Determine the (x, y) coordinate at the center of the cell enclosing the given text.  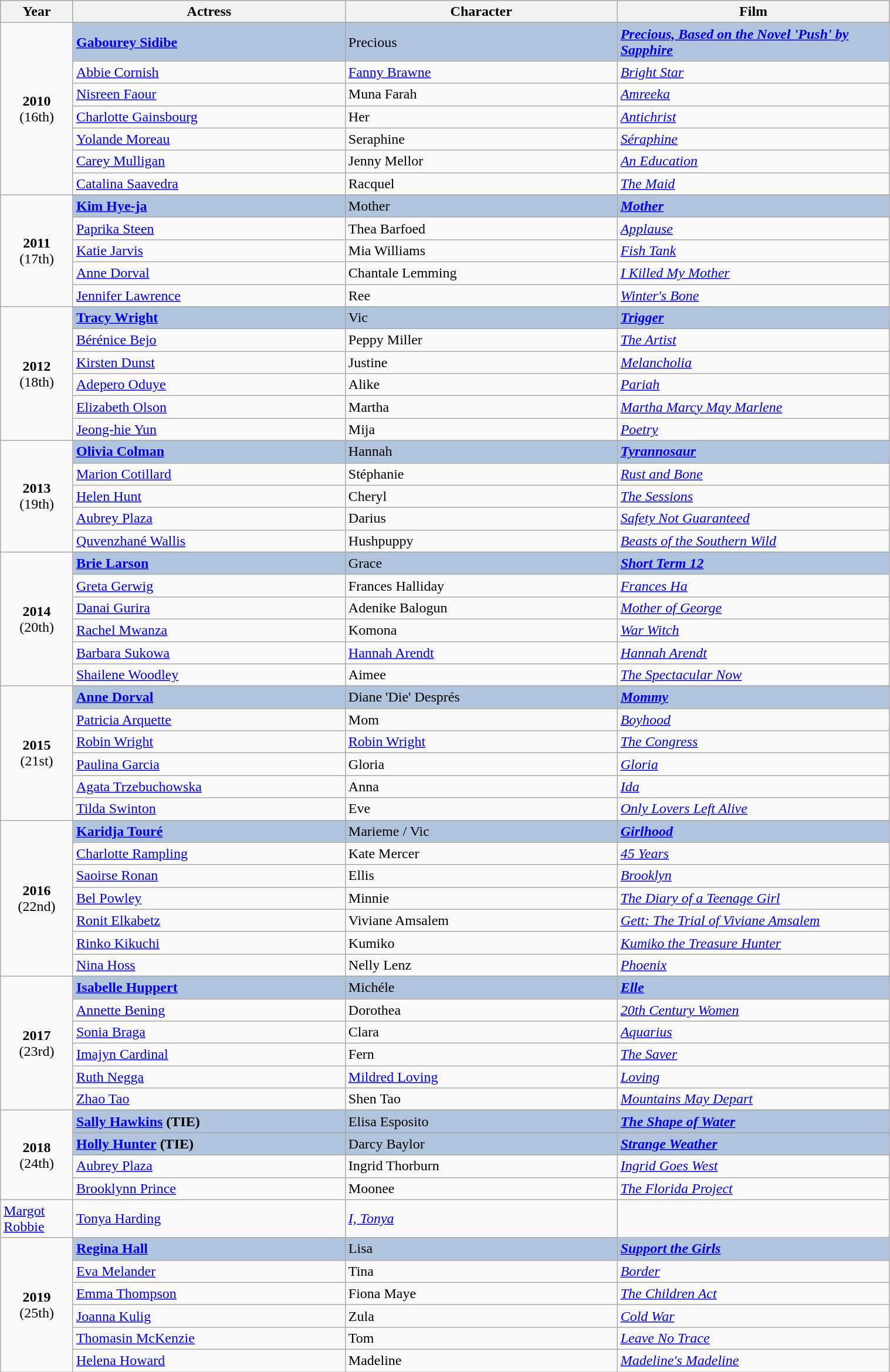
Strange Weather (753, 1144)
Tom (481, 1338)
Kumiko (481, 943)
Isabelle Huppert (209, 987)
2011(17th) (37, 250)
Mildred Loving (481, 1077)
Fanny Brawne (481, 72)
Imajyn Cardinal (209, 1055)
Kirsten Dunst (209, 363)
Racquel (481, 184)
Eve (481, 809)
Stéphanie (481, 474)
Poetry (753, 429)
Only Lovers Left Alive (753, 809)
Gett: The Trial of Viviane Amsalem (753, 920)
Adenike Balogun (481, 608)
2018(24th) (37, 1155)
Melancholia (753, 363)
Lisa (481, 1249)
Hannah (481, 452)
Eva Melander (209, 1271)
Minnie (481, 898)
Elisa Esposito (481, 1122)
Shen Tao (481, 1099)
War Witch (753, 630)
Saoirse Ronan (209, 876)
2013(19th) (37, 496)
Short Term 12 (753, 563)
Precious, Based on the Novel 'Push' by Sapphire (753, 42)
An Education (753, 161)
Actress (209, 12)
Sally Hawkins (TIE) (209, 1122)
Madeline (481, 1360)
Frances Halliday (481, 585)
Abbie Cornish (209, 72)
2019(25th) (37, 1305)
Rust and Bone (753, 474)
Nina Hoss (209, 965)
Greta Gerwig (209, 585)
Safety Not Guaranteed (753, 519)
Mia Williams (481, 250)
Cheryl (481, 496)
Mountains May Depart (753, 1099)
Margot Robbie (37, 1219)
Brie Larson (209, 563)
Brooklynn Prince (209, 1188)
Aquarius (753, 1032)
Aimee (481, 675)
Adepero Oduye (209, 385)
45 Years (753, 853)
Ida (753, 787)
Bright Star (753, 72)
Film (753, 12)
Tilda Swinton (209, 809)
Karidja Touré (209, 831)
Ingrid Thorburn (481, 1166)
Support the Girls (753, 1249)
Tina (481, 1271)
Thomasin McKenzie (209, 1338)
Jennifer Lawrence (209, 295)
Pariah (753, 385)
Marion Cotillard (209, 474)
The Maid (753, 184)
The Children Act (753, 1293)
The Florida Project (753, 1188)
Annette Bening (209, 1009)
Charlotte Gainsbourg (209, 117)
Komona (481, 630)
Darius (481, 519)
Diane 'Die' Després (481, 697)
The Saver (753, 1055)
Tonya Harding (209, 1219)
Emma Thompson (209, 1293)
Her (481, 117)
Viviane Amsalem (481, 920)
Fish Tank (753, 250)
Paprika Steen (209, 228)
Mija (481, 429)
Character (481, 12)
Regina Hall (209, 1249)
2017(23rd) (37, 1043)
Frances Ha (753, 585)
Zula (481, 1316)
Elle (753, 987)
I, Tonya (481, 1219)
Quvenzhané Wallis (209, 541)
Helen Hunt (209, 496)
Peppy Miller (481, 340)
Elizabeth Olson (209, 407)
2016(22nd) (37, 898)
Winter's Bone (753, 295)
Leave No Trace (753, 1338)
20th Century Women (753, 1009)
Rinko Kikuchi (209, 943)
Mother of George (753, 608)
Séraphine (753, 139)
The Congress (753, 742)
Darcy Baylor (481, 1144)
Cold War (753, 1316)
Paulina Garcia (209, 764)
2012(18th) (37, 374)
Dorothea (481, 1009)
Girlhood (753, 831)
Helena Howard (209, 1360)
Brooklyn (753, 876)
Grace (481, 563)
Jeong-hie Yun (209, 429)
Bérénice Bejo (209, 340)
Anna (481, 787)
Catalina Saavedra (209, 184)
Zhao Tao (209, 1099)
Loving (753, 1077)
Kim Hye-ja (209, 206)
Hushpuppy (481, 541)
Madeline's Madeline (753, 1360)
The Spectacular Now (753, 675)
Amreeka (753, 94)
Moonee (481, 1188)
Barbara Sukowa (209, 653)
Ruth Negga (209, 1077)
The Artist (753, 340)
The Diary of a Teenage Girl (753, 898)
Katie Jarvis (209, 250)
Kate Mercer (481, 853)
2015(21st) (37, 753)
Jenny Mellor (481, 161)
Bel Powley (209, 898)
Ronit Elkabetz (209, 920)
Gabourey Sidibe (209, 42)
Beasts of the Southern Wild (753, 541)
Olivia Colman (209, 452)
Mommy (753, 697)
Ree (481, 295)
Kumiko the Treasure Hunter (753, 943)
Boyhood (753, 720)
Martha (481, 407)
Precious (481, 42)
Patricia Arquette (209, 720)
Carey Mulligan (209, 161)
Tyrannosaur (753, 452)
Nelly Lenz (481, 965)
Danai Gurira (209, 608)
Mom (481, 720)
Muna Farah (481, 94)
Joanna Kulig (209, 1316)
Year (37, 12)
Charlotte Rampling (209, 853)
Applause (753, 228)
The Shape of Water (753, 1122)
Tracy Wright (209, 318)
Yolande Moreau (209, 139)
Vic (481, 318)
2014(20th) (37, 619)
Antichrist (753, 117)
Phoenix (753, 965)
Alike (481, 385)
Trigger (753, 318)
Fiona Maye (481, 1293)
Marieme / Vic (481, 831)
Shailene Woodley (209, 675)
Holly Hunter (TIE) (209, 1144)
I Killed My Mother (753, 273)
Martha Marcy May Marlene (753, 407)
Nisreen Faour (209, 94)
Clara (481, 1032)
Sonia Braga (209, 1032)
Seraphine (481, 139)
Justine (481, 363)
Ingrid Goes West (753, 1166)
2010(16th) (37, 109)
Michéle (481, 987)
Agata Trzebuchowska (209, 787)
Chantale Lemming (481, 273)
Rachel Mwanza (209, 630)
Ellis (481, 876)
The Sessions (753, 496)
Fern (481, 1055)
Border (753, 1271)
Thea Barfoed (481, 228)
